Return (X, Y) of the center of cell containing provided text 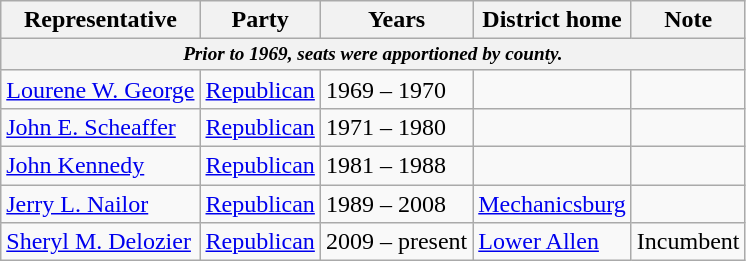
Sheryl M. Delozier (100, 242)
John E. Scheaffer (100, 128)
1971 – 1980 (396, 128)
1969 – 1970 (396, 89)
Lower Allen (552, 242)
2009 – present (396, 242)
John Kennedy (100, 166)
Party (260, 20)
Representative (100, 20)
Years (396, 20)
Prior to 1969, seats were apportioned by county. (373, 55)
1981 – 1988 (396, 166)
Note (688, 20)
1989 – 2008 (396, 204)
Jerry L. Nailor (100, 204)
Mechanicsburg (552, 204)
Lourene W. George (100, 89)
District home (552, 20)
Incumbent (688, 242)
